Locate the cell with the specified text and output its [X, Y] center coordinate. 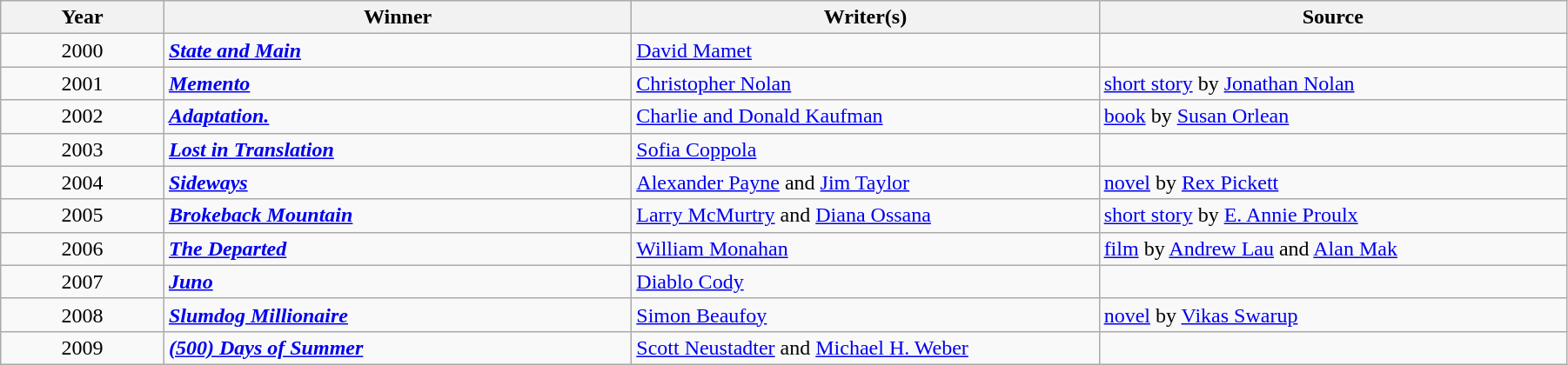
(500) Days of Summer [397, 348]
William Monahan [865, 249]
2008 [83, 315]
Diablo Cody [865, 282]
2002 [83, 116]
The Departed [397, 249]
Sideways [397, 182]
2007 [83, 282]
2009 [83, 348]
2001 [83, 83]
Slumdog Millionaire [397, 315]
Charlie and Donald Kaufman [865, 116]
2003 [83, 149]
short story by Jonathan Nolan [1333, 83]
Brokeback Mountain [397, 216]
Larry McMurtry and Diana Ossana [865, 216]
novel by Rex Pickett [1333, 182]
Writer(s) [865, 17]
Alexander Payne and Jim Taylor [865, 182]
film by Andrew Lau and Alan Mak [1333, 249]
2000 [83, 50]
Sofia Coppola [865, 149]
Lost in Translation [397, 149]
book by Susan Orlean [1333, 116]
novel by Vikas Swarup [1333, 315]
2005 [83, 216]
Scott Neustadter and Michael H. Weber [865, 348]
Source [1333, 17]
short story by E. Annie Proulx [1333, 216]
Adaptation. [397, 116]
Winner [397, 17]
Juno [397, 282]
2006 [83, 249]
David Mamet [865, 50]
Memento [397, 83]
Christopher Nolan [865, 83]
2004 [83, 182]
Year [83, 17]
Simon Beaufoy [865, 315]
State and Main [397, 50]
